Return the [X, Y] coordinate for the center point of the cell that contains the specified text.  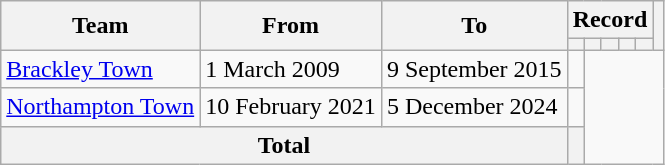
10 February 2021 [291, 107]
Team [100, 26]
Northampton Town [100, 107]
Record [610, 20]
9 September 2015 [474, 69]
To [474, 26]
Brackley Town [100, 69]
Total [284, 145]
From [291, 26]
5 December 2024 [474, 107]
1 March 2009 [291, 69]
